Determine the [x, y] coordinate at the center of the cell enclosing the given text.  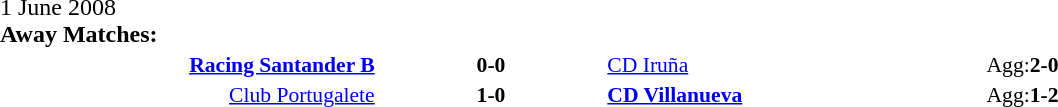
CD Iruña [795, 64]
0-0 [492, 64]
